Determine the [x, y] coordinate at the center of the cell enclosing the given text.  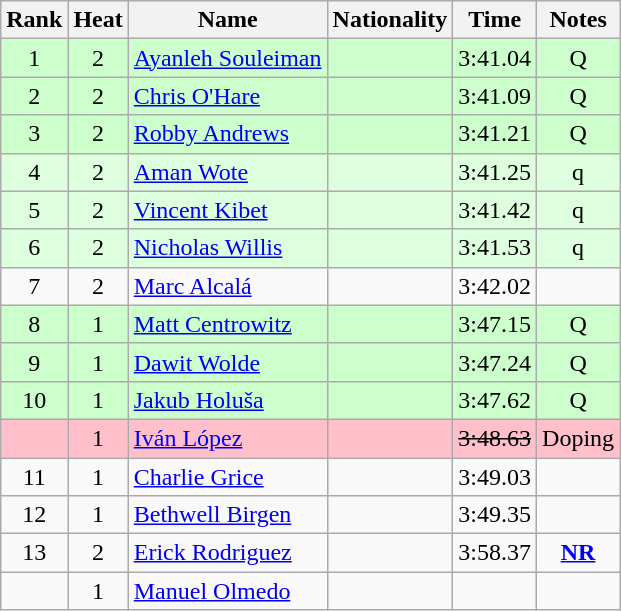
3:49.03 [495, 477]
3:58.37 [495, 553]
3:41.04 [495, 58]
9 [34, 362]
NR [578, 553]
Marc Alcalá [228, 286]
Rank [34, 20]
Matt Centrowitz [228, 324]
Manuel Olmedo [228, 591]
3:42.02 [495, 286]
Name [228, 20]
11 [34, 477]
3:49.35 [495, 515]
3:47.24 [495, 362]
3:47.15 [495, 324]
Ayanleh Souleiman [228, 58]
Robby Andrews [228, 134]
13 [34, 553]
7 [34, 286]
Heat [98, 20]
6 [34, 248]
3:47.62 [495, 400]
3:41.21 [495, 134]
Nicholas Willis [228, 248]
Notes [578, 20]
Bethwell Birgen [228, 515]
8 [34, 324]
3 [34, 134]
3:41.53 [495, 248]
4 [34, 172]
Time [495, 20]
Aman Wote [228, 172]
10 [34, 400]
3:41.42 [495, 210]
Charlie Grice [228, 477]
3:41.25 [495, 172]
Jakub Holuša [228, 400]
Doping [578, 438]
Iván López [228, 438]
Chris O'Hare [228, 96]
Erick Rodriguez [228, 553]
Vincent Kibet [228, 210]
Dawit Wolde [228, 362]
5 [34, 210]
Nationality [390, 20]
12 [34, 515]
3:41.09 [495, 96]
3:48.63 [495, 438]
